Return the (x, y) coordinate for the center point of the cell that contains the specified text.  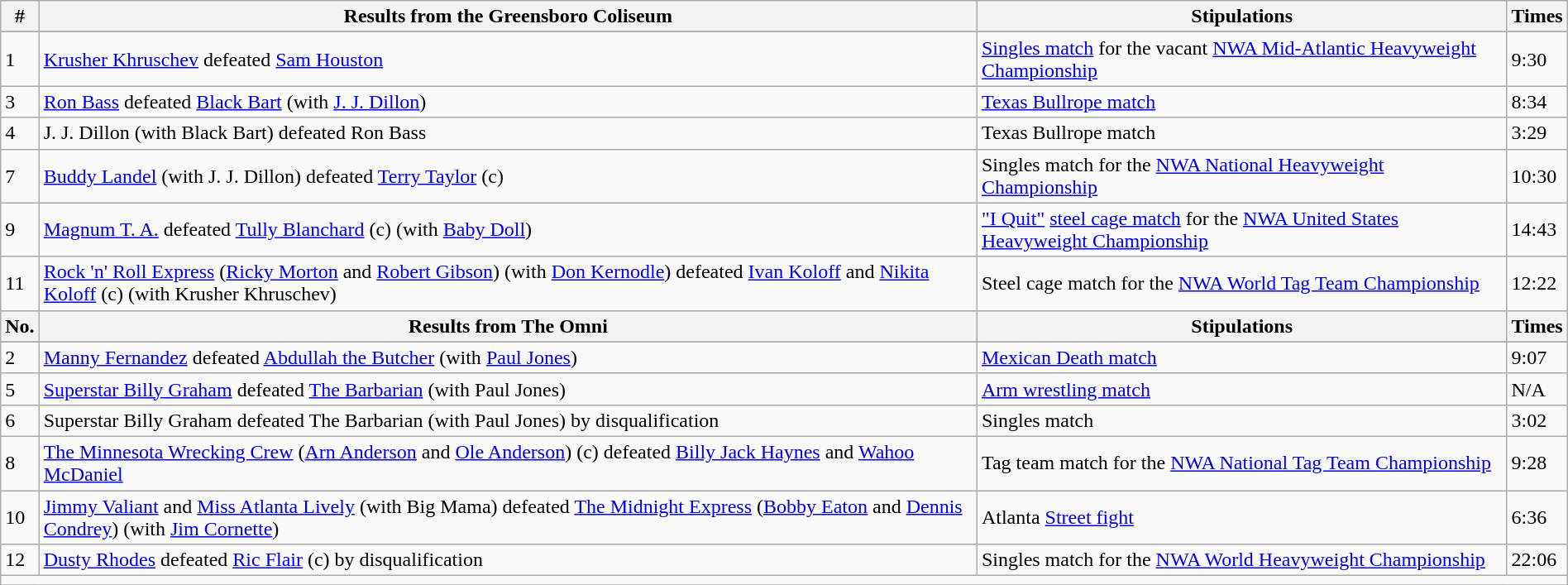
22:06 (1537, 560)
Magnum T. A. defeated Tully Blanchard (c) (with Baby Doll) (508, 230)
6 (20, 420)
The Minnesota Wrecking Crew (Arn Anderson and Ole Anderson) (c) defeated Billy Jack Haynes and Wahoo McDaniel (508, 463)
Tag team match for the NWA National Tag Team Championship (1242, 463)
14:43 (1537, 230)
6:36 (1537, 516)
Results from the Greensboro Coliseum (508, 17)
No. (20, 326)
Superstar Billy Graham defeated The Barbarian (with Paul Jones) by disqualification (508, 420)
5 (20, 389)
9:07 (1537, 357)
J. J. Dillon (with Black Bart) defeated Ron Bass (508, 133)
"I Quit" steel cage match for the NWA United States Heavyweight Championship (1242, 230)
Steel cage match for the NWA World Tag Team Championship (1242, 283)
9:28 (1537, 463)
12 (20, 560)
Rock 'n' Roll Express (Ricky Morton and Robert Gibson) (with Don Kernodle) defeated Ivan Koloff and Nikita Koloff (c) (with Krusher Khruschev) (508, 283)
N/A (1537, 389)
Dusty Rhodes defeated Ric Flair (c) by disqualification (508, 560)
3:02 (1537, 420)
Manny Fernandez defeated Abdullah the Butcher (with Paul Jones) (508, 357)
# (20, 17)
1 (20, 60)
3 (20, 102)
11 (20, 283)
8 (20, 463)
3:29 (1537, 133)
Mexican Death match (1242, 357)
12:22 (1537, 283)
Superstar Billy Graham defeated The Barbarian (with Paul Jones) (508, 389)
Buddy Landel (with J. J. Dillon) defeated Terry Taylor (c) (508, 175)
7 (20, 175)
Singles match for the NWA World Heavyweight Championship (1242, 560)
Arm wrestling match (1242, 389)
Singles match (1242, 420)
Jimmy Valiant and Miss Atlanta Lively (with Big Mama) defeated The Midnight Express (Bobby Eaton and Dennis Condrey) (with Jim Cornette) (508, 516)
9:30 (1537, 60)
Krusher Khruschev defeated Sam Houston (508, 60)
Singles match for the vacant NWA Mid-Atlantic Heavyweight Championship (1242, 60)
Ron Bass defeated Black Bart (with J. J. Dillon) (508, 102)
Atlanta Street fight (1242, 516)
4 (20, 133)
Results from The Omni (508, 326)
2 (20, 357)
Singles match for the NWA National Heavyweight Championship (1242, 175)
8:34 (1537, 102)
10:30 (1537, 175)
9 (20, 230)
10 (20, 516)
